Return the [x, y] coordinate for the center point of the cell that contains the specified text.  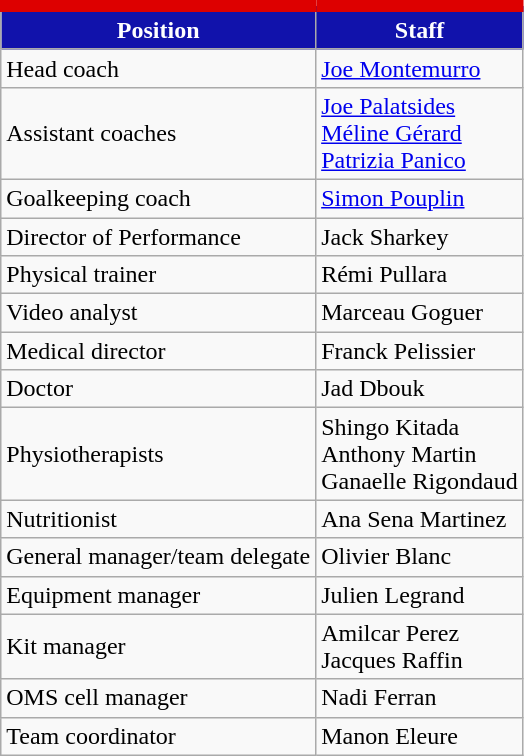
Equipment manager [158, 595]
Olivier Blanc [420, 557]
Rémi Pullara [420, 275]
Manon Eleure [420, 736]
Ana Sena Martinez [420, 519]
Jack Sharkey [420, 237]
Jad Dbouk [420, 389]
Joe Montemurro [420, 68]
Assistant coaches [158, 133]
OMS cell manager [158, 698]
Shingo Kitada Anthony Martin Ganaelle Rigondaud [420, 454]
Medical director [158, 351]
Physical trainer [158, 275]
Doctor [158, 389]
Team coordinator [158, 736]
Marceau Goguer [420, 313]
General manager/team delegate [158, 557]
Simon Pouplin [420, 198]
Kit manager [158, 646]
Amilcar Perez Jacques Raffin [420, 646]
Director of Performance [158, 237]
Staff [420, 28]
Physiotherapists [158, 454]
Video analyst [158, 313]
Head coach [158, 68]
Goalkeeping coach [158, 198]
Nadi Ferran [420, 698]
Position [158, 28]
Franck Pelissier [420, 351]
Julien Legrand [420, 595]
Nutritionist [158, 519]
Joe Palatsides Méline Gérard Patrizia Panico [420, 133]
